Capture the cell that displays the provided text and extract its (X, Y) central coordinate. 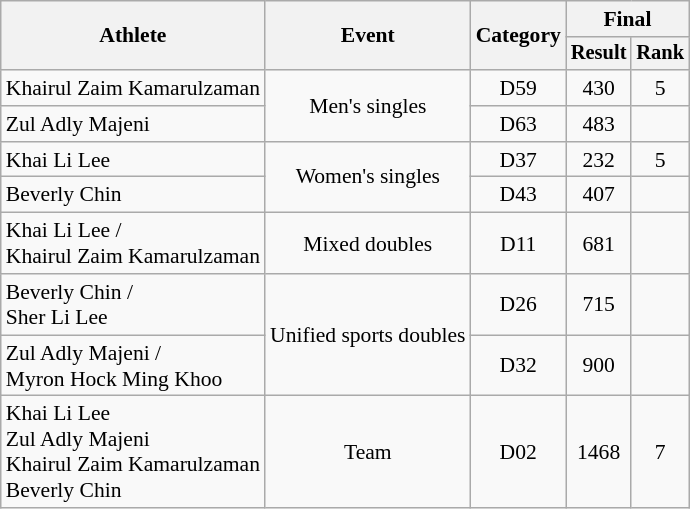
Result (599, 54)
900 (599, 366)
Khai Li Lee /Khairul Zaim Kamarulzaman (133, 244)
Zul Adly Majeni (133, 124)
Rank (660, 54)
D63 (518, 124)
D59 (518, 88)
232 (599, 160)
681 (599, 244)
Khai Li Lee (133, 160)
Event (368, 36)
Athlete (133, 36)
Mixed doubles (368, 244)
Beverly Chin /Sher Li Lee (133, 304)
Zul Adly Majeni /Myron Hock Ming Khoo (133, 366)
D37 (518, 160)
Khairul Zaim Kamarulzaman (133, 88)
D43 (518, 195)
Category (518, 36)
D32 (518, 366)
Team (368, 452)
430 (599, 88)
D11 (518, 244)
1468 (599, 452)
483 (599, 124)
Beverly Chin (133, 195)
Khai Li LeeZul Adly MajeniKhairul Zaim KamarulzamanBeverly Chin (133, 452)
D26 (518, 304)
D02 (518, 452)
Men's singles (368, 106)
407 (599, 195)
Final (628, 19)
7 (660, 452)
715 (599, 304)
Unified sports doubles (368, 335)
Women's singles (368, 178)
